Determine the [X, Y] coordinate at the center of the cell enclosing the given text.  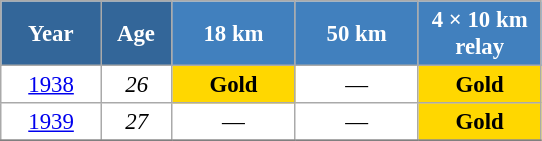
26 [136, 85]
Age [136, 34]
1938 [52, 85]
27 [136, 122]
4 × 10 km relay [480, 34]
Year [52, 34]
1939 [52, 122]
18 km [234, 34]
50 km [356, 34]
